Extract the [X, Y] coordinate from the center of the cell holding the provided text.  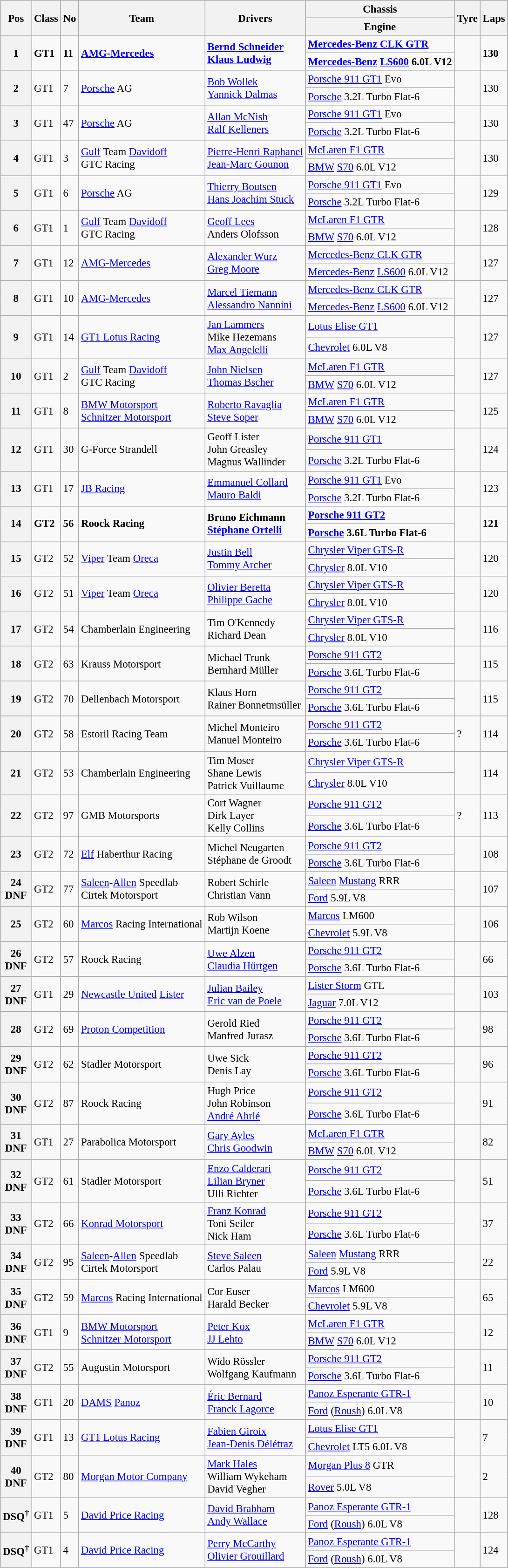
DAMS Panoz [142, 1402]
Geoff Lister John Greasley Magnus Wallinder [255, 450]
Chevrolet LT5 6.0L V8 [380, 1446]
32DNF [16, 1181]
Bruno Eichmann Stéphane Ortelli [255, 524]
18 [16, 663]
33DNF [16, 1224]
62 [69, 1064]
39DNF [16, 1438]
107 [494, 889]
121 [494, 524]
Augustin Motorsport [142, 1368]
Newcastle United Lister [142, 994]
63 [69, 663]
65 [494, 1297]
116 [494, 629]
Bernd Schneider Klaus Ludwig [255, 53]
Michel Monteiro Manuel Monteiro [255, 734]
Chassis [380, 9]
113 [494, 815]
Lister Storm GTL [380, 986]
Rover 5.0L V8 [380, 1487]
91 [494, 1103]
106 [494, 924]
25 [16, 924]
Cor Euser Harald Becker [255, 1297]
47 [69, 123]
Pos [16, 18]
30 [69, 450]
23 [16, 854]
40DNF [16, 1476]
Emmanuel Collard Mauro Baldi [255, 488]
Jan Lammers Mike Hezemans Max Angelelli [255, 337]
54 [69, 629]
108 [494, 854]
61 [69, 1181]
37DNF [16, 1368]
24DNF [16, 889]
Morgan Motor Company [142, 1476]
97 [69, 815]
Uwe Sick Denis Lay [255, 1064]
26DNF [16, 959]
123 [494, 488]
Franz Konrad Toni Seiler Nick Ham [255, 1224]
27 [69, 1142]
80 [69, 1476]
125 [494, 411]
Tyre [467, 18]
19 [16, 699]
29DNF [16, 1064]
Mark Hales William Wykeham David Vegher [255, 1476]
Laps [494, 18]
21 [16, 773]
57 [69, 959]
Elf Haberthur Racing [142, 854]
Michel Neugarten Stéphane de Groodt [255, 854]
Olivier Beretta Philippe Gache [255, 593]
16 [16, 593]
Thierry Boutsen Hans Joachim Stuck [255, 193]
Porsche 911 GT1 [380, 439]
Drivers [255, 18]
Allan McNish Ralf Kelleners [255, 123]
No [69, 18]
35DNF [16, 1297]
Éric Bernard Franck Lagorce [255, 1402]
Dellenbach Motorsport [142, 699]
69 [69, 1029]
36DNF [16, 1332]
Peter Kox JJ Lehto [255, 1332]
95 [69, 1262]
72 [69, 854]
29 [69, 994]
Tim Moser Shane Lewis Patrick Vuillaume [255, 773]
27DNF [16, 994]
98 [494, 1029]
Parabolica Motorsport [142, 1142]
Gary Ayles Chris Goodwin [255, 1142]
Bob Wollek Yannick Dalmas [255, 88]
Jaguar 7.0L V12 [380, 1003]
Proton Competition [142, 1029]
Michael Trunk Bernhard Müller [255, 663]
Cort Wagner Dirk Layer Kelly Collins [255, 815]
31DNF [16, 1142]
96 [494, 1064]
103 [494, 994]
GMB Motorsports [142, 815]
Morgan Plus 8 GTR [380, 1466]
Gerold Ried Manfred Jurasz [255, 1029]
28 [16, 1029]
Julian Bailey Eric van de Poele [255, 994]
70 [69, 699]
David Brabham Andy Wallace [255, 1515]
Klaus Horn Rainer Bonnetmsüller [255, 699]
Estoril Racing Team [142, 734]
58 [69, 734]
Rob Wilson Martijn Koene [255, 924]
Class [47, 18]
15 [16, 559]
37 [494, 1224]
34DNF [16, 1262]
52 [69, 559]
55 [69, 1368]
Steve Saleen Carlos Palau [255, 1262]
Team [142, 18]
Pierre-Henri Raphanel Jean-Marc Gounon [255, 158]
Fabien Giroix Jean-Denis Délétraz [255, 1438]
77 [69, 889]
Alexander Wurz Greg Moore [255, 263]
82 [494, 1142]
56 [69, 524]
Uwe Alzen Claudia Hürtgen [255, 959]
87 [69, 1103]
JB Racing [142, 488]
60 [69, 924]
38DNF [16, 1402]
Tim O'Kennedy Richard Dean [255, 629]
Marcel Tiemann Alessandro Nannini [255, 298]
Robert Schirle Christian Vann [255, 889]
Engine [380, 27]
Krauss Motorsport [142, 663]
Konrad Motorsport [142, 1224]
Geoff Lees Anders Olofsson [255, 228]
30DNF [16, 1103]
Perry McCarthy Olivier Grouillard [255, 1550]
G-Force Strandell [142, 450]
59 [69, 1297]
Chevrolet 6.0L V8 [380, 348]
Enzo Calderari Lilian Bryner Ulli Richter [255, 1181]
John Nielsen Thomas Bscher [255, 375]
129 [494, 193]
Roberto Ravaglia Steve Soper [255, 411]
53 [69, 773]
Wido Rössler Wolfgang Kaufmann [255, 1368]
Hugh Price John Robinson André Ahrlé [255, 1103]
Justin Bell Tommy Archer [255, 559]
